Detect which cell encompasses the target text, then output its [x, y] center coordinate. 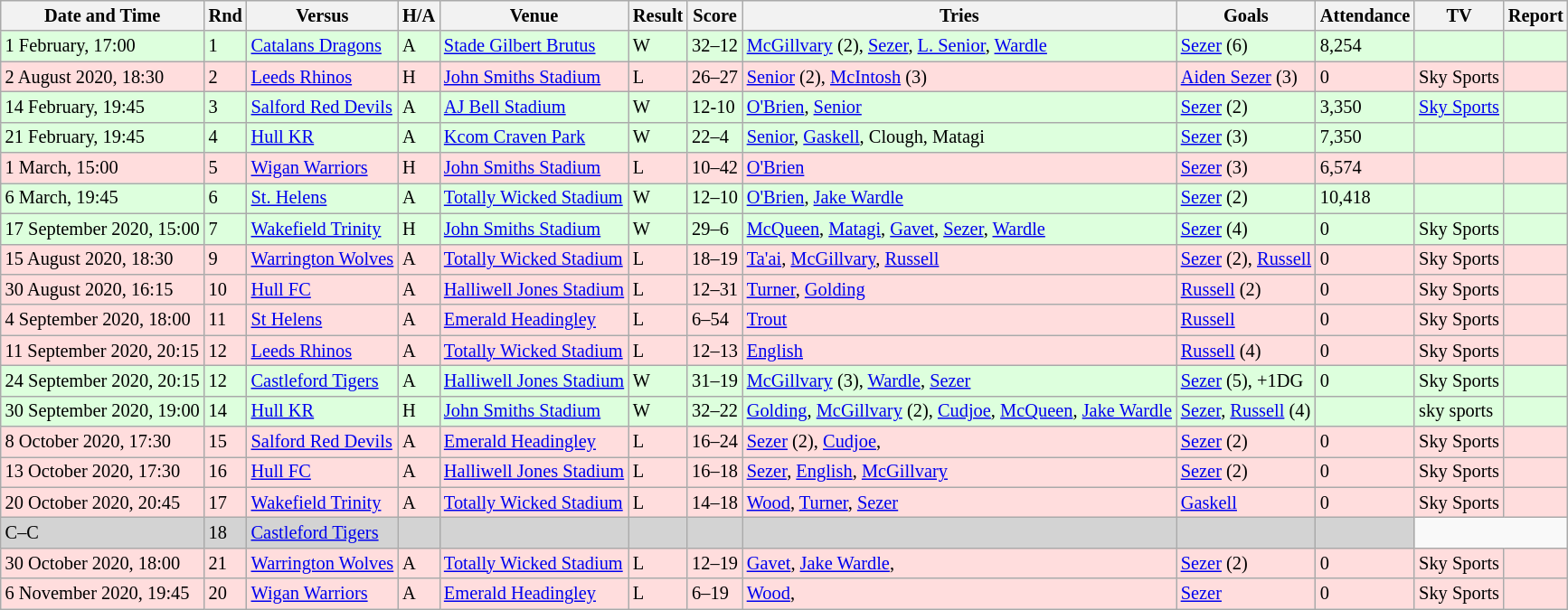
14 February, 19:45 [103, 107]
13 October 2020, 17:30 [103, 472]
6 [226, 198]
1 March, 15:00 [103, 168]
Catalans Dragons [322, 46]
Russell [1246, 320]
3,350 [1365, 107]
12–31 [714, 289]
Attendance [1365, 15]
2 [226, 77]
30 October 2020, 18:00 [103, 563]
O'Brien, Senior [959, 107]
7 [226, 229]
McGillvary (3), Wardle, Sezer [959, 380]
10–42 [714, 168]
8 October 2020, 17:30 [103, 442]
1 February, 17:00 [103, 46]
O'Brien, Jake Wardle [959, 198]
Tries [959, 15]
14 [226, 411]
31–19 [714, 380]
Russell (2) [1246, 289]
14–18 [714, 502]
Wood, Turner, Sezer [959, 502]
8,254 [1365, 46]
Sezer (2), Cudjoe, [959, 442]
5 [226, 168]
Turner, Golding [959, 289]
Kcom Craven Park [534, 137]
St Helens [322, 320]
10 [226, 289]
9 [226, 259]
sky sports [1459, 411]
Sezer (2), Russell [1246, 259]
Gavet, Jake Wardle, [959, 563]
Rnd [226, 15]
3 [226, 107]
12-10 [714, 107]
6–19 [714, 594]
18–19 [714, 259]
Report [1535, 15]
20 October 2020, 20:45 [103, 502]
20 [226, 594]
7,350 [1365, 137]
18 [226, 532]
H/A [419, 15]
Gaskell [1246, 502]
6 November 2020, 19:45 [103, 594]
Ta'ai, McGillvary, Russell [959, 259]
Result [658, 15]
12–13 [714, 351]
32–22 [714, 411]
Sezer (5), +1DG [1246, 380]
Aiden Sezer (3) [1246, 77]
30 September 2020, 19:00 [103, 411]
32–12 [714, 46]
24 September 2020, 20:15 [103, 380]
1 [226, 46]
Senior, Gaskell, Clough, Matagi [959, 137]
St. Helens [322, 198]
Sezer (4) [1246, 229]
15 [226, 442]
McGillvary (2), Sezer, L. Senior, Wardle [959, 46]
4 September 2020, 18:00 [103, 320]
29–6 [714, 229]
15 August 2020, 18:30 [103, 259]
26–27 [714, 77]
Venue [534, 15]
11 [226, 320]
6 March, 19:45 [103, 198]
Stade Gilbert Brutus [534, 46]
17 [226, 502]
TV [1459, 15]
12–10 [714, 198]
McQueen, Matagi, Gavet, Sezer, Wardle [959, 229]
16–24 [714, 442]
Sezer, English, McGillvary [959, 472]
21 [226, 563]
Senior (2), McIntosh (3) [959, 77]
Sezer [1246, 594]
4 [226, 137]
16–18 [714, 472]
C–C [103, 532]
16 [226, 472]
6–54 [714, 320]
English [959, 351]
O'Brien [959, 168]
2 August 2020, 18:30 [103, 77]
6,574 [1365, 168]
Score [714, 15]
11 September 2020, 20:15 [103, 351]
22–4 [714, 137]
Wood, [959, 594]
Versus [322, 15]
30 August 2020, 16:15 [103, 289]
Sezer (6) [1246, 46]
Date and Time [103, 15]
Trout [959, 320]
AJ Bell Stadium [534, 107]
17 September 2020, 15:00 [103, 229]
Sezer, Russell (4) [1246, 411]
Golding, McGillvary (2), Cudjoe, McQueen, Jake Wardle [959, 411]
10,418 [1365, 198]
12–19 [714, 563]
Goals [1246, 15]
Russell (4) [1246, 351]
21 February, 19:45 [103, 137]
